From the cell containing the given text, extract its center point as [x, y] coordinate. 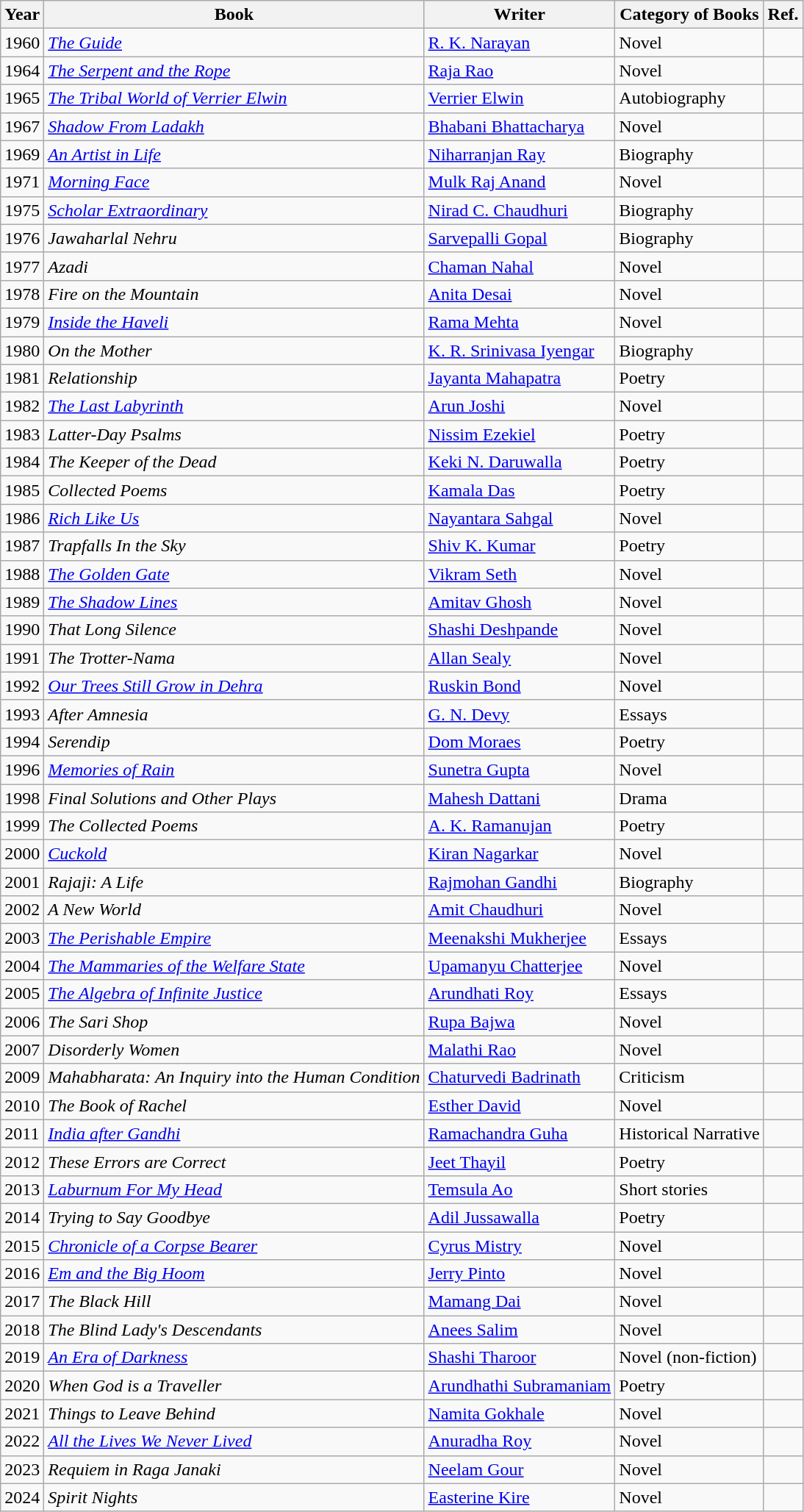
Jeet Thayil [520, 1161]
Easterine Kire [520, 1497]
Raja Rao [520, 71]
Ruskin Bond [520, 686]
Jawaharlal Nehru [234, 238]
Azadi [234, 266]
1985 [22, 490]
Verrier Elwin [520, 98]
Criticism [689, 1078]
G. N. Devy [520, 714]
All the Lives We Never Lived [234, 1441]
1971 [22, 182]
2004 [22, 966]
Ref. [783, 15]
1967 [22, 126]
Our Trees Still Grow in Dehra [234, 686]
2021 [22, 1414]
The Trotter-Nama [234, 658]
2014 [22, 1217]
Meenakshi Mukherjee [520, 938]
Anees Salim [520, 1330]
Chaman Nahal [520, 266]
1989 [22, 602]
1982 [22, 406]
2024 [22, 1497]
Things to Leave Behind [234, 1414]
Anuradha Roy [520, 1441]
The Blind Lady's Descendants [234, 1330]
Anita Desai [520, 294]
Trapfalls In the Sky [234, 546]
1977 [22, 266]
Shiv K. Kumar [520, 546]
2022 [22, 1441]
1998 [22, 798]
2011 [22, 1133]
Rama Mehta [520, 322]
1991 [22, 658]
1978 [22, 294]
Dom Moraes [520, 742]
Ramachandra Guha [520, 1133]
Adil Jussawalla [520, 1217]
Mamang Dai [520, 1302]
Amitav Ghosh [520, 602]
2023 [22, 1469]
The Shadow Lines [234, 602]
Arundhati Roy [520, 994]
1976 [22, 238]
A. K. Ramanujan [520, 826]
Jayanta Mahapatra [520, 379]
The Black Hill [234, 1302]
Arundhathi Subramaniam [520, 1386]
Malathi Rao [520, 1050]
The Perishable Empire [234, 938]
Arun Joshi [520, 406]
The Last Labyrinth [234, 406]
2019 [22, 1358]
Keki N. Daruwalla [520, 462]
Morning Face [234, 182]
An Era of Darkness [234, 1358]
The Guide [234, 43]
Shashi Tharoor [520, 1358]
The Collected Poems [234, 826]
2012 [22, 1161]
2009 [22, 1078]
1979 [22, 322]
Upamanyu Chatterjee [520, 966]
Autobiography [689, 98]
Esther David [520, 1106]
Category of Books [689, 15]
The Algebra of Infinite Justice [234, 994]
The Book of Rachel [234, 1106]
Niharranjan Ray [520, 154]
Nissim Ezekiel [520, 434]
1964 [22, 71]
1990 [22, 630]
1980 [22, 351]
Collected Poems [234, 490]
Disorderly Women [234, 1050]
Chaturvedi Badrinath [520, 1078]
Latter-Day Psalms [234, 434]
2003 [22, 938]
Em and the Big Hoom [234, 1274]
1988 [22, 574]
2010 [22, 1106]
1983 [22, 434]
1994 [22, 742]
Namita Gokhale [520, 1414]
1984 [22, 462]
Year [22, 15]
2018 [22, 1330]
1987 [22, 546]
Trying to Say Goodbye [234, 1217]
After Amnesia [234, 714]
Writer [520, 15]
1993 [22, 714]
2005 [22, 994]
2016 [22, 1274]
Mulk Raj Anand [520, 182]
Shadow From Ladakh [234, 126]
Mahabharata: An Inquiry into the Human Condition [234, 1078]
2013 [22, 1189]
On the Mother [234, 351]
Memories of Rain [234, 770]
Jerry Pinto [520, 1274]
Inside the Haveli [234, 322]
Chronicle of a Corpse Bearer [234, 1246]
Drama [689, 798]
1992 [22, 686]
Scholar Extraordinary [234, 210]
2017 [22, 1302]
Cuckold [234, 854]
2020 [22, 1386]
1975 [22, 210]
Short stories [689, 1189]
Novel (non-fiction) [689, 1358]
2006 [22, 1022]
1969 [22, 154]
Rupa Bajwa [520, 1022]
R. K. Narayan [520, 43]
1981 [22, 379]
The Golden Gate [234, 574]
Temsula Ao [520, 1189]
1986 [22, 518]
These Errors are Correct [234, 1161]
That Long Silence [234, 630]
Laburnum For My Head [234, 1189]
2002 [22, 910]
Cyrus Mistry [520, 1246]
Historical Narrative [689, 1133]
Sunetra Gupta [520, 770]
Rajaji: A Life [234, 882]
India after Gandhi [234, 1133]
1965 [22, 98]
Vikram Seth [520, 574]
Rich Like Us [234, 518]
Kamala Das [520, 490]
Relationship [234, 379]
Kiran Nagarkar [520, 854]
When God is a Traveller [234, 1386]
2000 [22, 854]
A New World [234, 910]
Sarvepalli Gopal [520, 238]
Neelam Gour [520, 1469]
The Mammaries of the Welfare State [234, 966]
Allan Sealy [520, 658]
Final Solutions and Other Plays [234, 798]
2015 [22, 1246]
The Sari Shop [234, 1022]
Requiem in Raga Janaki [234, 1469]
The Keeper of the Dead [234, 462]
Nayantara Sahgal [520, 518]
Book [234, 15]
Amit Chaudhuri [520, 910]
2001 [22, 882]
Spirit Nights [234, 1497]
The Tribal World of Verrier Elwin [234, 98]
Shashi Deshpande [520, 630]
Serendip [234, 742]
K. R. Srinivasa Iyengar [520, 351]
2007 [22, 1050]
Bhabani Bhattacharya [520, 126]
1960 [22, 43]
Fire on the Mountain [234, 294]
1996 [22, 770]
1999 [22, 826]
An Artist in Life [234, 154]
Nirad C. Chaudhuri [520, 210]
Rajmohan Gandhi [520, 882]
The Serpent and the Rope [234, 71]
Mahesh Dattani [520, 798]
